Return the (x, y) coordinate for the center point of the cell that contains the specified text.  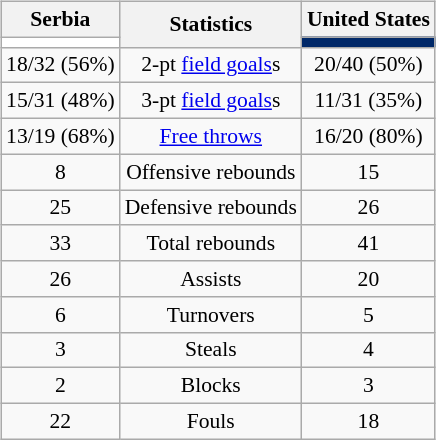
2 (60, 386)
Free throws (211, 136)
11/31 (35%) (368, 101)
Turnovers (211, 314)
8 (60, 172)
3-pt field goalss (211, 101)
Steals (211, 350)
Assists (211, 279)
Serbia (60, 19)
15 (368, 172)
Total rebounds (211, 243)
Offensive rebounds (211, 172)
33 (60, 243)
18/32 (56%) (60, 65)
Fouls (211, 421)
25 (60, 208)
20/40 (50%) (368, 65)
2-pt field goalss (211, 65)
Blocks (211, 386)
Statistics (211, 24)
13/19 (68%) (60, 136)
4 (368, 350)
5 (368, 314)
6 (60, 314)
16/20 (80%) (368, 136)
Defensive rebounds (211, 208)
41 (368, 243)
22 (60, 421)
20 (368, 279)
United States (368, 19)
15/31 (48%) (60, 101)
18 (368, 421)
